Return [X, Y] of the center of cell containing provided text 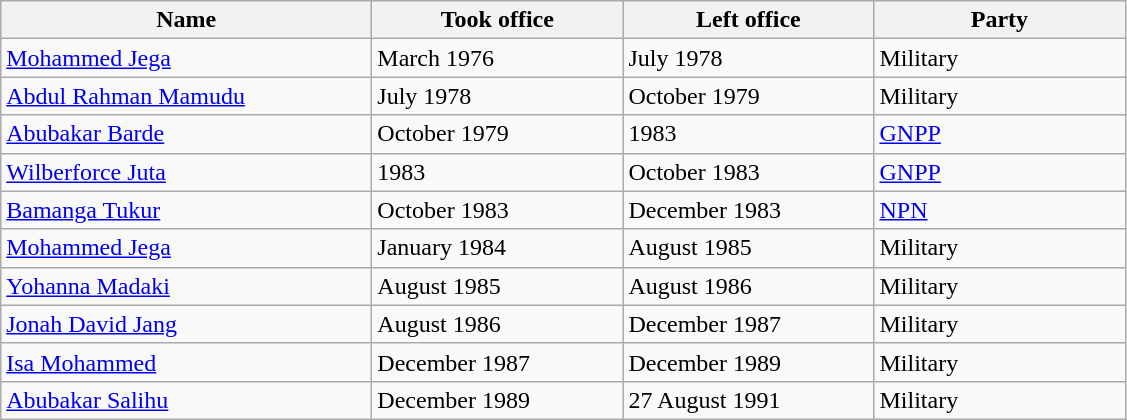
Jonah David Jang [186, 324]
Bamanga Tukur [186, 210]
Name [186, 20]
December 1983 [748, 210]
Wilberforce Juta [186, 172]
Abdul Rahman Mamudu [186, 96]
Abubakar Salihu [186, 400]
March 1976 [498, 58]
Took office [498, 20]
Party [1000, 20]
Isa Mohammed [186, 362]
Left office [748, 20]
NPN [1000, 210]
27 August 1991 [748, 400]
Abubakar Barde [186, 134]
January 1984 [498, 248]
Yohanna Madaki [186, 286]
